Capture the cell that displays the provided text and extract its (X, Y) central coordinate. 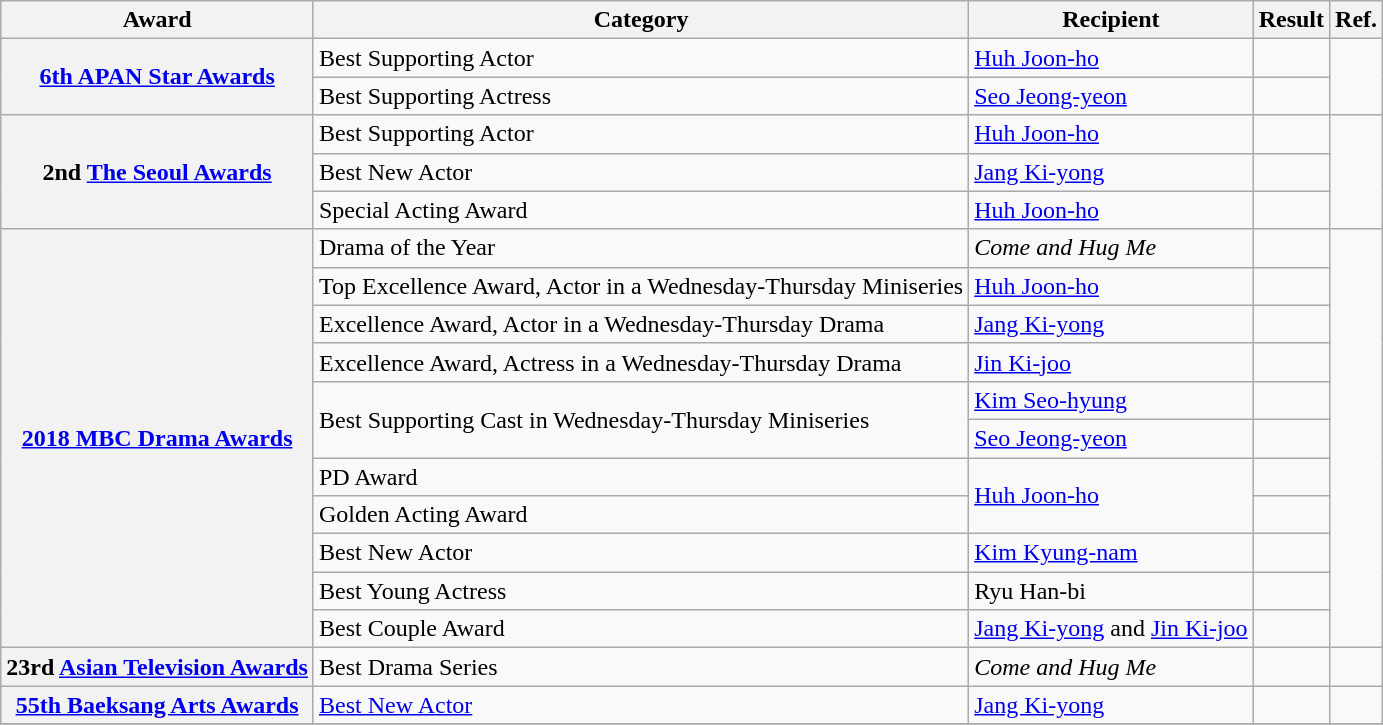
Category (640, 20)
2nd The Seoul Awards (158, 172)
Result (1291, 20)
Excellence Award, Actor in a Wednesday-Thursday Drama (640, 324)
Award (158, 20)
Jin Ki-joo (1111, 362)
Kim Seo-hyung (1111, 400)
Golden Acting Award (640, 515)
Best Drama Series (640, 667)
2018 MBC Drama Awards (158, 438)
Special Acting Award (640, 210)
Recipient (1111, 20)
Best Couple Award (640, 629)
PD Award (640, 477)
Jang Ki-yong and Jin Ki-joo (1111, 629)
Best Supporting Actress (640, 96)
Ref. (1356, 20)
Best Young Actress (640, 591)
Top Excellence Award, Actor in a Wednesday-Thursday Miniseries (640, 286)
Best Supporting Cast in Wednesday-Thursday Miniseries (640, 419)
23rd Asian Television Awards (158, 667)
Ryu Han-bi (1111, 591)
Drama of the Year (640, 248)
Kim Kyung-nam (1111, 553)
Excellence Award, Actress in a Wednesday-Thursday Drama (640, 362)
55th Baeksang Arts Awards (158, 705)
6th APAN Star Awards (158, 77)
